Pinpoint the cell where the given text exists, returning its (x, y) midpoint coordinate. 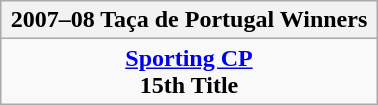
2007–08 Taça de Portugal Winners (189, 20)
Sporting CP15th Title (189, 72)
